Find where the given text appears and provide that cell's center as [X, Y] coordinate. 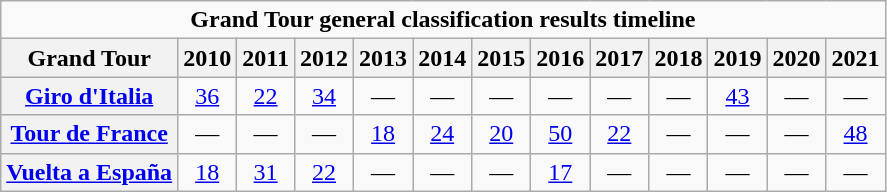
17 [560, 172]
2010 [208, 58]
Tour de France [90, 134]
2020 [796, 58]
20 [502, 134]
43 [738, 96]
Grand Tour [90, 58]
2013 [384, 58]
Giro d'Italia [90, 96]
2016 [560, 58]
34 [324, 96]
2014 [442, 58]
Vuelta a España [90, 172]
2018 [678, 58]
2021 [856, 58]
2015 [502, 58]
48 [856, 134]
50 [560, 134]
Grand Tour general classification results timeline [443, 20]
2012 [324, 58]
2019 [738, 58]
24 [442, 134]
31 [266, 172]
2011 [266, 58]
36 [208, 96]
2017 [620, 58]
